Detect which cell encompasses the target text, then output its (X, Y) center coordinate. 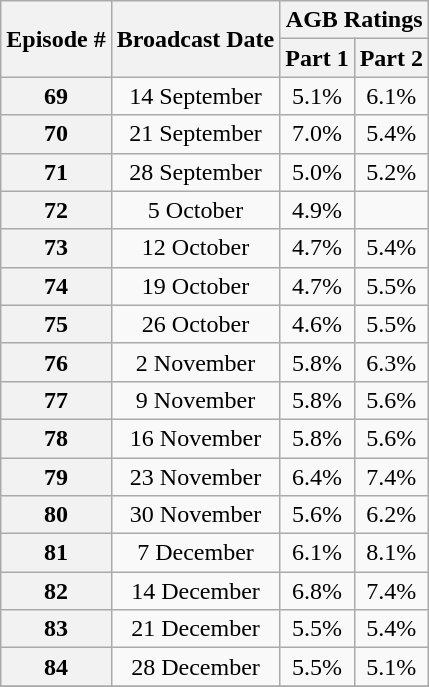
6.4% (317, 477)
6.3% (391, 362)
6.8% (317, 591)
7 December (196, 553)
73 (56, 248)
83 (56, 629)
21 December (196, 629)
5.2% (391, 172)
Part 1 (317, 58)
75 (56, 324)
16 November (196, 438)
28 September (196, 172)
21 September (196, 134)
6.2% (391, 515)
14 December (196, 591)
4.9% (317, 210)
Part 2 (391, 58)
8.1% (391, 553)
81 (56, 553)
71 (56, 172)
14 September (196, 96)
74 (56, 286)
2 November (196, 362)
69 (56, 96)
70 (56, 134)
72 (56, 210)
Episode # (56, 39)
5 October (196, 210)
26 October (196, 324)
78 (56, 438)
7.0% (317, 134)
84 (56, 667)
12 October (196, 248)
Broadcast Date (196, 39)
5.0% (317, 172)
30 November (196, 515)
19 October (196, 286)
AGB Ratings (354, 20)
28 December (196, 667)
23 November (196, 477)
4.6% (317, 324)
79 (56, 477)
80 (56, 515)
77 (56, 400)
82 (56, 591)
9 November (196, 400)
76 (56, 362)
